Find where the given text appears and provide that cell's center as (x, y) coordinate. 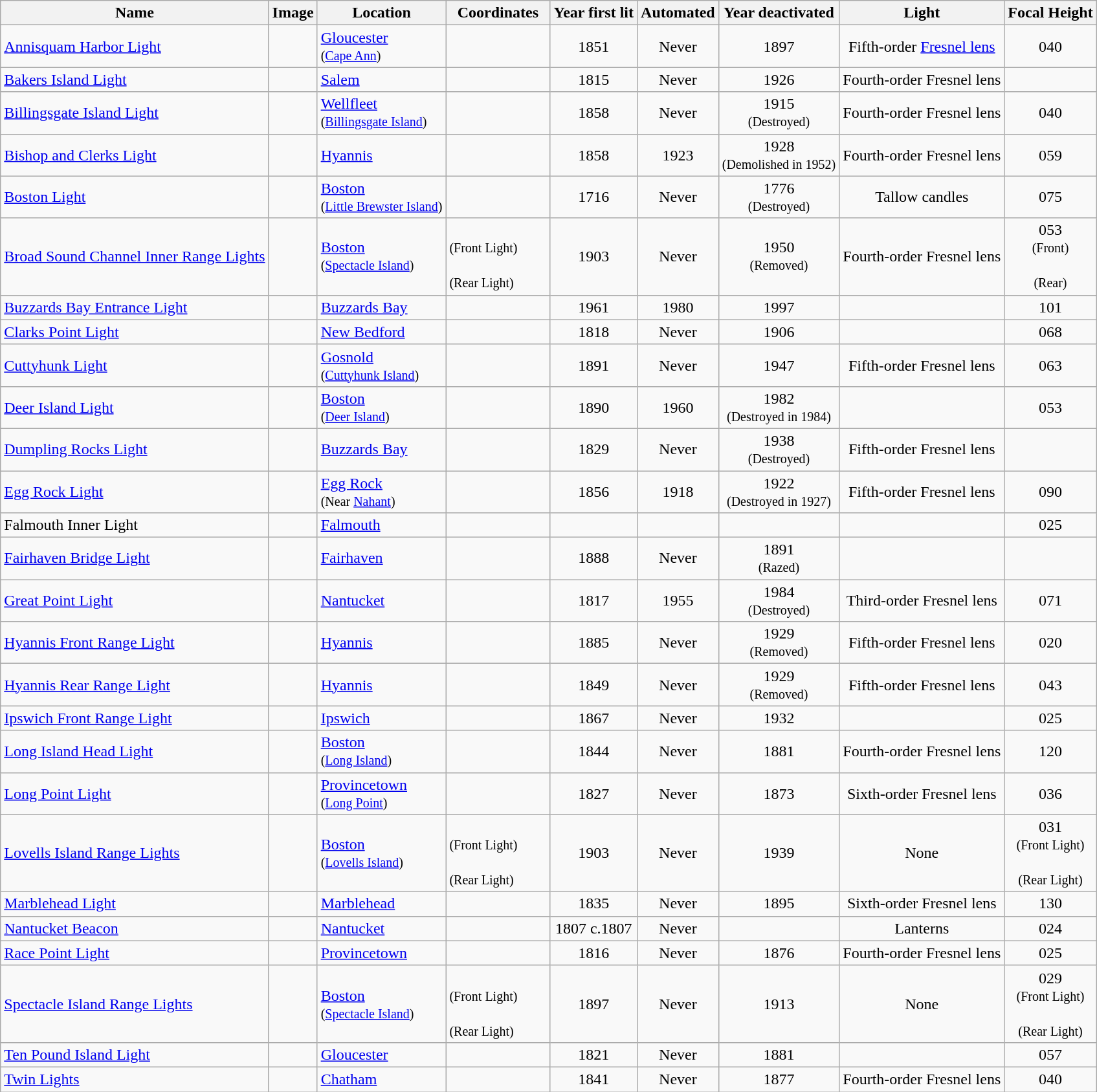
1841 (594, 1079)
Fairhaven Bridge Light (135, 559)
Lanterns (922, 928)
1980 (678, 307)
1895 (779, 904)
1915(Destroyed) (779, 113)
1835 (594, 904)
1851 (594, 47)
068 (1050, 332)
Gosnold(Cuttyhunk Island) (382, 365)
Egg Rock Light (135, 492)
024 (1050, 928)
057 (1050, 1054)
1818 (594, 332)
071 (1050, 600)
Tallow candles (922, 197)
1928(Demolished in 1952) (779, 155)
1906 (779, 332)
Third-order Fresnel lens (922, 600)
Wellfleet(Billingsgate Island) (382, 113)
1844 (594, 752)
1867 (594, 718)
Year first lit (594, 13)
Falmouth Inner Light (135, 525)
Nantucket Beacon (135, 928)
Boston(Deer Island) (382, 408)
1918 (678, 492)
1716 (594, 197)
090 (1050, 492)
Fairhaven (382, 559)
Provincetown (382, 953)
120 (1050, 752)
Race Point Light (135, 953)
1876 (779, 953)
1960 (678, 408)
Light (922, 13)
1891 (594, 365)
Spectacle Island Range Lights (135, 1004)
1849 (594, 684)
1807 c.1807 (594, 928)
(Front Light) (Rear Light) (498, 1004)
1984(Destroyed) (779, 600)
Long Island Head Light (135, 752)
1923 (678, 155)
Name (135, 13)
075 (1050, 197)
Broad Sound Channel Inner Range Lights (135, 256)
036 (1050, 793)
Falmouth (382, 525)
Gloucester (382, 1054)
1950(Removed) (779, 256)
043 (1050, 684)
1997 (779, 307)
Lovells Island Range Lights (135, 853)
029 (Front Light) (Rear Light) (1050, 1004)
1926 (779, 80)
1890 (594, 408)
Ten Pound Island Light (135, 1054)
Long Point Light (135, 793)
Chatham (382, 1079)
Automated (678, 13)
Buzzards Bay Entrance Light (135, 307)
Ipswich Front Range Light (135, 718)
1873 (779, 793)
Marblehead Light (135, 904)
New Bedford (382, 332)
1776(Destroyed) (779, 197)
Boston(Lovells Island) (382, 853)
Cuttyhunk Light (135, 365)
1922(Destroyed in 1927) (779, 492)
1939 (779, 853)
1913 (779, 1004)
Marblehead (382, 904)
1821 (594, 1054)
Salem (382, 80)
Image (293, 13)
Clarks Point Light (135, 332)
Coordinates (498, 13)
Boston Light (135, 197)
1829 (594, 449)
Hyannis Front Range Light (135, 643)
1877 (779, 1079)
Annisquam Harbor Light (135, 47)
130 (1050, 904)
1817 (594, 600)
053 (1050, 408)
Hyannis Rear Range Light (135, 684)
1932 (779, 718)
1961 (594, 307)
1885 (594, 643)
Provincetown(Long Point) (382, 793)
Dumpling Rocks Light (135, 449)
Great Point Light (135, 600)
Boston(Long Island) (382, 752)
Year deactivated (779, 13)
1947 (779, 365)
Bishop and Clerks Light (135, 155)
Focal Height (1050, 13)
Boston(Little Brewster Island) (382, 197)
Egg Rock(Near Nahant) (382, 492)
020 (1050, 643)
1888 (594, 559)
Gloucester(Cape Ann) (382, 47)
Ipswich (382, 718)
031 (Front Light)(Rear Light) (1050, 853)
059 (1050, 155)
Billingsgate Island Light (135, 113)
101 (1050, 307)
Deer Island Light (135, 408)
1982(Destroyed in 1984) (779, 408)
1856 (594, 492)
1816 (594, 953)
1815 (594, 80)
053 (Front)(Rear) (1050, 256)
063 (1050, 365)
Bakers Island Light (135, 80)
Location (382, 13)
1891(Razed) (779, 559)
1827 (594, 793)
Twin Lights (135, 1079)
1955 (678, 600)
1938(Destroyed) (779, 449)
